Locate the cell with the specified text and output its [X, Y] center coordinate. 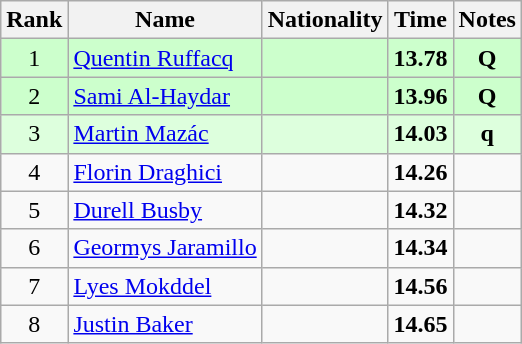
14.65 [420, 324]
Time [420, 20]
14.34 [420, 248]
14.56 [420, 286]
Florin Draghici [165, 172]
14.32 [420, 210]
3 [34, 134]
Lyes Mokddel [165, 286]
Sami Al-Haydar [165, 96]
Martin Mazác [165, 134]
7 [34, 286]
13.78 [420, 58]
q [487, 134]
Nationality [325, 20]
Geormys Jaramillo [165, 248]
13.96 [420, 96]
5 [34, 210]
8 [34, 324]
Durell Busby [165, 210]
4 [34, 172]
2 [34, 96]
14.03 [420, 134]
Rank [34, 20]
Quentin Ruffacq [165, 58]
14.26 [420, 172]
Name [165, 20]
6 [34, 248]
Justin Baker [165, 324]
1 [34, 58]
Notes [487, 20]
